Find where the given text appears and provide that cell's center as (X, Y) coordinate. 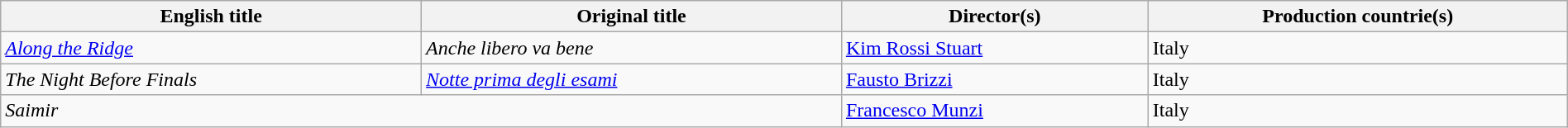
Saimir (422, 111)
Kim Rossi Stuart (994, 48)
Fausto Brizzi (994, 79)
Production countrie(s) (1358, 17)
Along the Ridge (212, 48)
Anche libero va bene (632, 48)
Director(s) (994, 17)
Notte prima degli esami (632, 79)
English title (212, 17)
Original title (632, 17)
Francesco Munzi (994, 111)
The Night Before Finals (212, 79)
